Return [X, Y] of the center of cell containing provided text 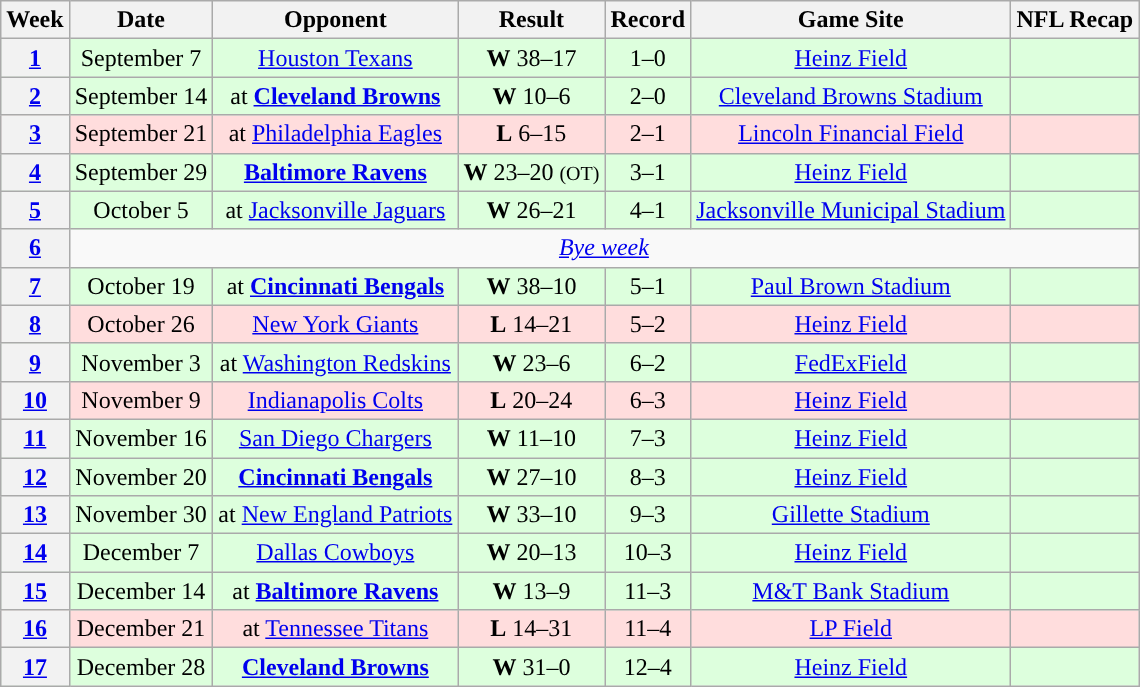
11–3 [648, 591]
at New England Patriots [336, 515]
Date [141, 20]
December 7 [141, 553]
Lincoln Financial Field [851, 134]
Result [532, 20]
17 [35, 667]
2–0 [648, 96]
3 [35, 134]
7 [35, 286]
FedExField [851, 362]
November 9 [141, 400]
W 23–20 (OT) [532, 172]
Cleveland Browns Stadium [851, 96]
L 14–21 [532, 324]
2–1 [648, 134]
11–4 [648, 629]
W 33–10 [532, 515]
Dallas Cowboys [336, 553]
6–3 [648, 400]
W 27–10 [532, 477]
1–0 [648, 58]
Bye week [604, 248]
5–2 [648, 324]
2 [35, 96]
October 26 [141, 324]
Indianapolis Colts [336, 400]
W 13–9 [532, 591]
5 [35, 210]
10 [35, 400]
5–1 [648, 286]
L 20–24 [532, 400]
October 5 [141, 210]
at Philadelphia Eagles [336, 134]
December 14 [141, 591]
15 [35, 591]
W 10–6 [532, 96]
September 21 [141, 134]
November 30 [141, 515]
Jacksonville Municipal Stadium [851, 210]
W 26–21 [532, 210]
at Baltimore Ravens [336, 591]
at Washington Redskins [336, 362]
at Tennessee Titans [336, 629]
at Cleveland Browns [336, 96]
10–3 [648, 553]
6 [35, 248]
LP Field [851, 629]
W 11–10 [532, 438]
Week [35, 20]
NFL Recap [1075, 20]
November 16 [141, 438]
12 [35, 477]
September 7 [141, 58]
12–4 [648, 667]
November 3 [141, 362]
13 [35, 515]
9–3 [648, 515]
11 [35, 438]
November 20 [141, 477]
at Cincinnati Bengals [336, 286]
Opponent [336, 20]
8–3 [648, 477]
December 21 [141, 629]
Cincinnati Bengals [336, 477]
W 31–0 [532, 667]
M&T Bank Stadium [851, 591]
L 14–31 [532, 629]
Baltimore Ravens [336, 172]
Game Site [851, 20]
Paul Brown Stadium [851, 286]
1 [35, 58]
September 14 [141, 96]
December 28 [141, 667]
7–3 [648, 438]
Record [648, 20]
W 38–10 [532, 286]
6–2 [648, 362]
W 23–6 [532, 362]
W 20–13 [532, 553]
3–1 [648, 172]
Gillette Stadium [851, 515]
September 29 [141, 172]
San Diego Chargers [336, 438]
8 [35, 324]
at Jacksonville Jaguars [336, 210]
Houston Texans [336, 58]
9 [35, 362]
4 [35, 172]
Cleveland Browns [336, 667]
October 19 [141, 286]
4–1 [648, 210]
14 [35, 553]
W 38–17 [532, 58]
New York Giants [336, 324]
16 [35, 629]
L 6–15 [532, 134]
